From the cell containing the given text, extract its center point as [X, Y] coordinate. 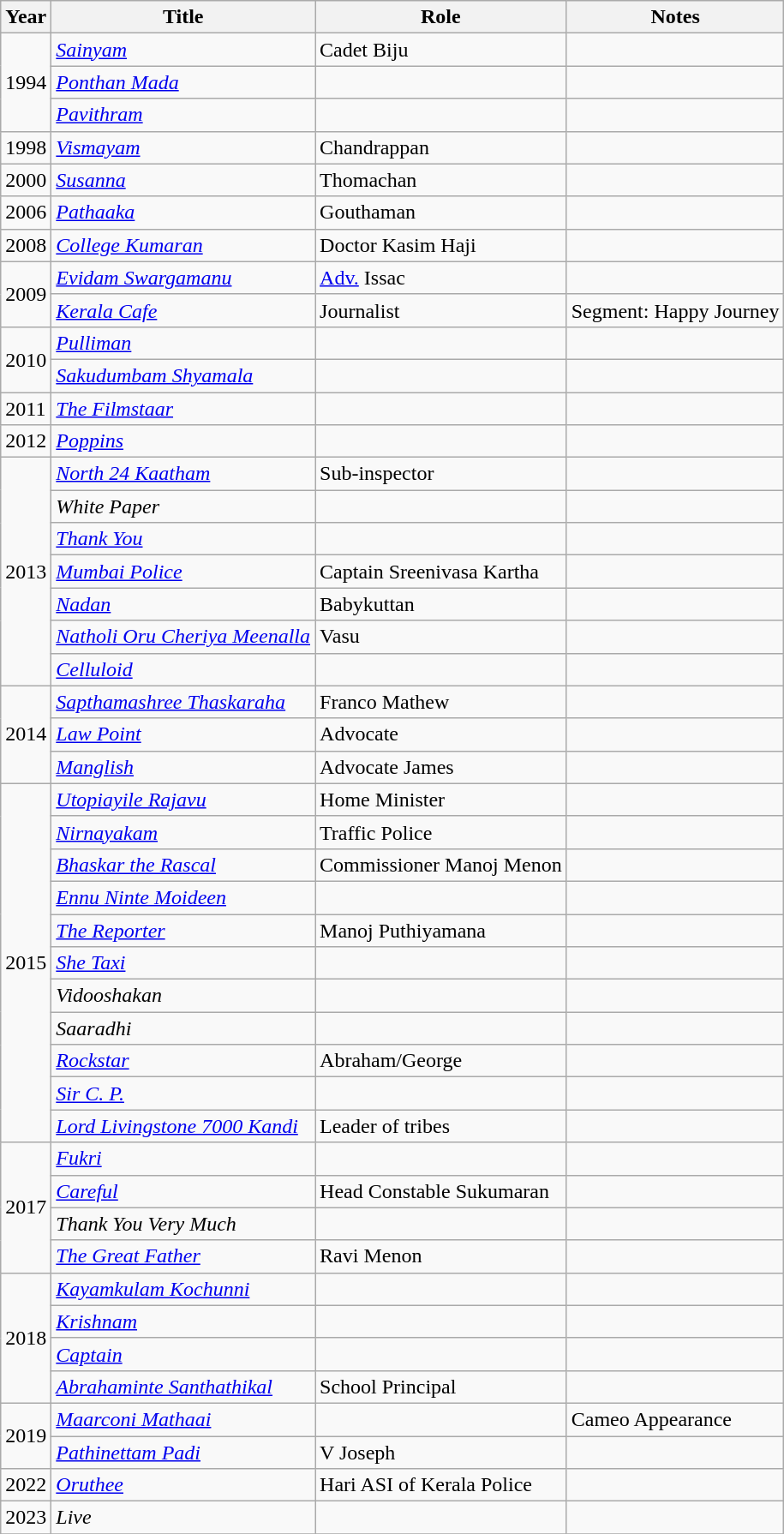
Manglish [183, 767]
Babykuttan [441, 604]
Thank You Very Much [183, 1224]
Utopiayile Rajavu [183, 800]
Poppins [183, 441]
Mumbai Police [183, 572]
2022 [26, 1485]
Saaradhi [183, 1028]
Journalist [441, 310]
Pathinettam Padi [183, 1453]
Chandrappan [441, 147]
Segment: Happy Journey [675, 310]
Sainyam [183, 50]
2000 [26, 180]
Title [183, 17]
2012 [26, 441]
Abrahaminte Santhathikal [183, 1387]
Natholi Oru Cheriya Meenalla [183, 637]
College Kumaran [183, 245]
The Filmstaar [183, 409]
Ravi Menon [441, 1256]
Doctor Kasim Haji [441, 245]
2011 [26, 409]
2019 [26, 1435]
Pulliman [183, 343]
2023 [26, 1518]
Head Constable Sukumaran [441, 1191]
The Great Father [183, 1256]
White Paper [183, 506]
1998 [26, 147]
Bhaskar the Rascal [183, 865]
2018 [26, 1338]
Krishnam [183, 1321]
Sir C. P. [183, 1094]
Pavithram [183, 115]
Cadet Biju [441, 50]
Vidooshakan [183, 996]
Vismayam [183, 147]
Hari ASI of Kerala Police [441, 1485]
Advocate James [441, 767]
Notes [675, 17]
Pathaaka [183, 213]
2010 [26, 359]
Careful [183, 1191]
Nirnayakam [183, 832]
Abraham/George [441, 1061]
2017 [26, 1207]
Ponthan Mada [183, 82]
Cameo Appearance [675, 1419]
Role [441, 17]
Nadan [183, 604]
2009 [26, 294]
Home Minister [441, 800]
Kerala Cafe [183, 310]
Leader of tribes [441, 1126]
School Principal [441, 1387]
Captain [183, 1354]
Rockstar [183, 1061]
Year [26, 17]
Vasu [441, 637]
North 24 Kaatham [183, 474]
2013 [26, 572]
Oruthee [183, 1485]
The Reporter [183, 930]
Evidam Swargamanu [183, 278]
Commissioner Manoj Menon [441, 865]
1994 [26, 82]
Live [183, 1518]
Manoj Puthiyamana [441, 930]
Franco Mathew [441, 702]
Sapthamashree Thaskaraha [183, 702]
Maarconi Mathaai [183, 1419]
2008 [26, 245]
Ennu Ninte Moideen [183, 897]
Susanna [183, 180]
2006 [26, 213]
Adv. Issac [441, 278]
Kayamkulam Kochunni [183, 1289]
2014 [26, 734]
Captain Sreenivasa Kartha [441, 572]
2015 [26, 963]
Gouthaman [441, 213]
Law Point [183, 734]
V Joseph [441, 1453]
Thank You [183, 539]
Sub-inspector [441, 474]
Sakudumbam Shyamala [183, 375]
Advocate [441, 734]
Fukri [183, 1159]
Thomachan [441, 180]
Lord Livingstone 7000 Kandi [183, 1126]
She Taxi [183, 963]
Traffic Police [441, 832]
Celluloid [183, 669]
